Detect which cell encompasses the target text, then output its [X, Y] center coordinate. 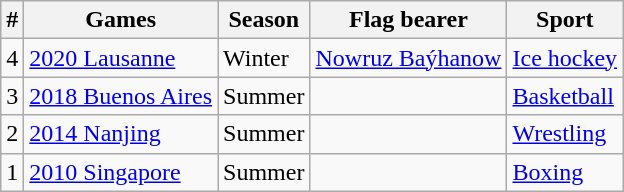
4 [12, 58]
Flag bearer [408, 20]
2020 Lausanne [121, 58]
Sport [565, 20]
2018 Buenos Aires [121, 96]
Season [264, 20]
2 [12, 134]
2014 Nanjing [121, 134]
# [12, 20]
Ice hockey [565, 58]
Games [121, 20]
Boxing [565, 172]
1 [12, 172]
3 [12, 96]
Wrestling [565, 134]
2010 Singapore [121, 172]
Basketball [565, 96]
Winter [264, 58]
Nowruz Baýhanow [408, 58]
